Return the [X, Y] coordinate for the center point of the cell that contains the specified text.  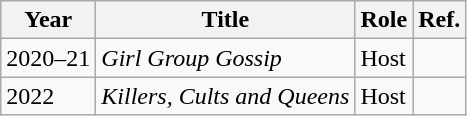
2022 [48, 96]
Killers, Cults and Queens [226, 96]
Year [48, 20]
Title [226, 20]
Role [384, 20]
2020–21 [48, 58]
Girl Group Gossip [226, 58]
Ref. [440, 20]
